From the cell containing the given text, extract its center point as [X, Y] coordinate. 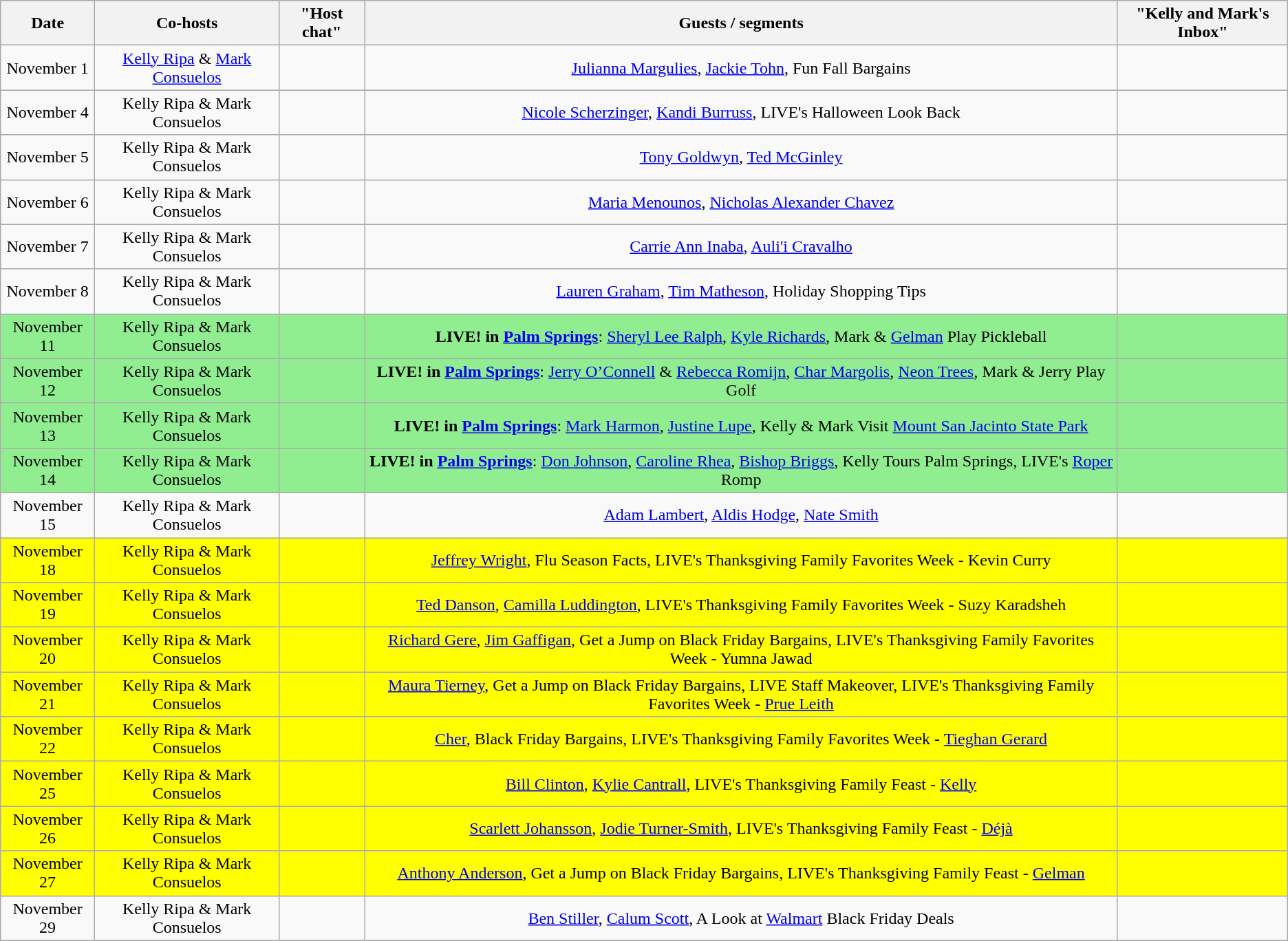
November 4 [48, 113]
November 15 [48, 515]
Julianna Margulies, Jackie Tohn, Fun Fall Bargains [742, 67]
November 26 [48, 828]
Co-hosts [187, 23]
November 11 [48, 336]
November 5 [48, 157]
November 22 [48, 739]
November 8 [48, 292]
Scarlett Johansson, Jodie Turner-Smith, LIVE's Thanksgiving Family Feast - Déjà [742, 828]
LIVE! in Palm Springs: Don Johnson, Caroline Rhea, Bishop Briggs, Kelly Tours Palm Springs, LIVE's Roper Romp [742, 470]
November 1 [48, 67]
Cher, Black Friday Bargains, LIVE's Thanksgiving Family Favorites Week - Tieghan Gerard [742, 739]
Adam Lambert, Aldis Hodge, Nate Smith [742, 515]
November 19 [48, 605]
November 29 [48, 918]
Lauren Graham, Tim Matheson, Holiday Shopping Tips [742, 292]
November 18 [48, 560]
LIVE! in Palm Springs: Sheryl Lee Ralph, Kyle Richards, Mark & Gelman Play Pickleball [742, 336]
Richard Gere, Jim Gaffigan, Get a Jump on Black Friday Bargains, LIVE's Thanksgiving Family Favorites Week - Yumna Jawad [742, 649]
Ben Stiller, Calum Scott, A Look at Walmart Black Friday Deals [742, 918]
Tony Goldwyn, Ted McGinley [742, 157]
Carrie Ann Inaba, Auli'i Cravalho [742, 246]
November 12 [48, 381]
Date [48, 23]
Anthony Anderson, Get a Jump on Black Friday Bargains, LIVE's Thanksgiving Family Feast - Gelman [742, 874]
November 20 [48, 649]
November 21 [48, 695]
"Host chat" [322, 23]
November 25 [48, 784]
November 27 [48, 874]
LIVE! in Palm Springs: Jerry O’Connell & Rebecca Romijn, Char Margolis, Neon Trees, Mark & Jerry Play Golf [742, 381]
Ted Danson, Camilla Luddington, LIVE's Thanksgiving Family Favorites Week - Suzy Karadsheh [742, 605]
LIVE! in Palm Springs: Mark Harmon, Justine Lupe, Kelly & Mark Visit Mount San Jacinto State Park [742, 425]
"Kelly and Mark's Inbox" [1203, 23]
Guests / segments [742, 23]
Maria Menounos, Nicholas Alexander Chavez [742, 202]
Nicole Scherzinger, Kandi Burruss, LIVE's Halloween Look Back [742, 113]
Jeffrey Wright, Flu Season Facts, LIVE's Thanksgiving Family Favorites Week - Kevin Curry [742, 560]
November 14 [48, 470]
Maura Tierney, Get a Jump on Black Friday Bargains, LIVE Staff Makeover, LIVE's Thanksgiving Family Favorites Week - Prue Leith [742, 695]
November 13 [48, 425]
November 7 [48, 246]
Bill Clinton, Kylie Cantrall, LIVE's Thanksgiving Family Feast - Kelly [742, 784]
November 6 [48, 202]
